Output the (x, y) coordinate of the center of the cell containing the given text.  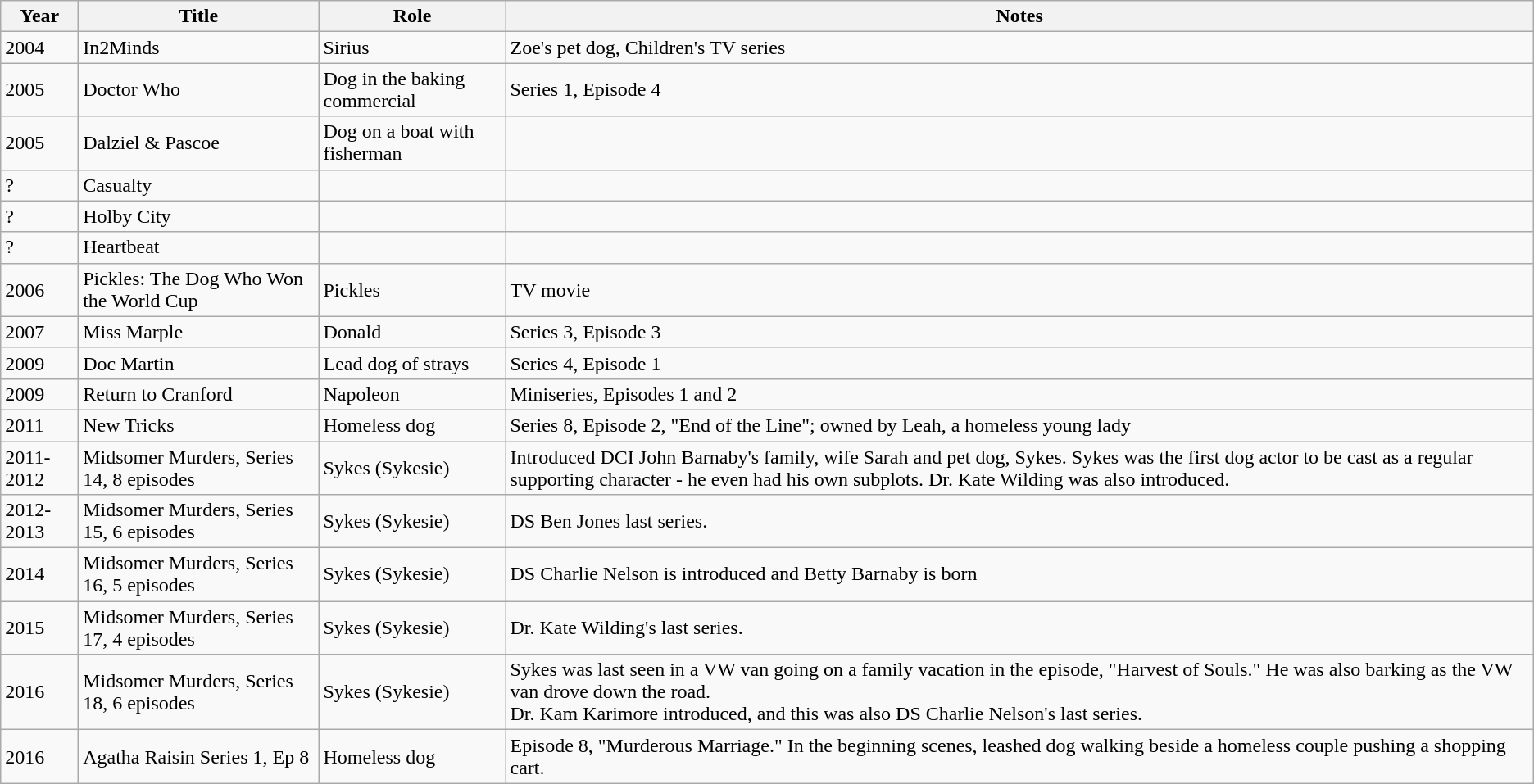
2014 (39, 575)
Series 8, Episode 2, "End of the Line"; owned by Leah, a homeless young lady (1019, 425)
Lead dog of strays (412, 363)
Midsomer Murders, Series 16, 5 episodes (198, 575)
Title (198, 16)
DS Ben Jones last series. (1019, 521)
2006 (39, 290)
Miniseries, Episodes 1 and 2 (1019, 394)
TV movie (1019, 290)
2012-2013 (39, 521)
New Tricks (198, 425)
Dr. Kate Wilding's last series. (1019, 628)
Doc Martin (198, 363)
Dalziel & Pascoe (198, 143)
Year (39, 16)
Agatha Raisin Series 1, Ep 8 (198, 757)
Role (412, 16)
Sirius (412, 48)
Midsomer Murders, Series 14, 8 episodes (198, 467)
In2Minds (198, 48)
2011-2012 (39, 467)
2011 (39, 425)
2007 (39, 332)
Doctor Who (198, 90)
DS Charlie Nelson is introduced and Betty Barnaby is born (1019, 575)
Series 4, Episode 1 (1019, 363)
Pickles (412, 290)
Midsomer Murders, Series 18, 6 episodes (198, 692)
Napoleon (412, 394)
2015 (39, 628)
Midsomer Murders, Series 17, 4 episodes (198, 628)
Return to Cranford (198, 394)
Zoe's pet dog, Children's TV series (1019, 48)
Midsomer Murders, Series 15, 6 episodes (198, 521)
Notes (1019, 16)
Miss Marple (198, 332)
Series 1, Episode 4 (1019, 90)
Dog on a boat with fisherman (412, 143)
Heartbeat (198, 247)
Holby City (198, 216)
Pickles: The Dog Who Won the World Cup (198, 290)
Series 3, Episode 3 (1019, 332)
Episode 8, "Murderous Marriage." In the beginning scenes, leashed dog walking beside a homeless couple pushing a shopping cart. (1019, 757)
Donald (412, 332)
Casualty (198, 185)
Dog in the baking commercial (412, 90)
2004 (39, 48)
